Identify which cell holds the provided text, then report its (x, y) central coordinate. 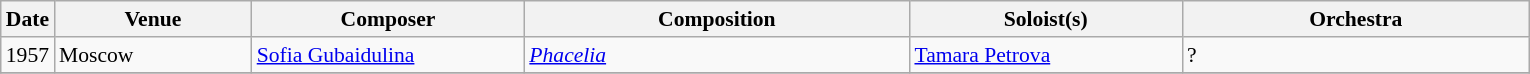
Date (28, 19)
Soloist(s) (1046, 19)
Composition (716, 19)
1957 (28, 55)
Tamara Petrova (1046, 55)
Sofia Gubaidulina (388, 55)
Moscow (153, 55)
Orchestra (1356, 19)
Composer (388, 19)
Phacelia (716, 55)
? (1356, 55)
Venue (153, 19)
